Capture the cell that displays the provided text and extract its (X, Y) central coordinate. 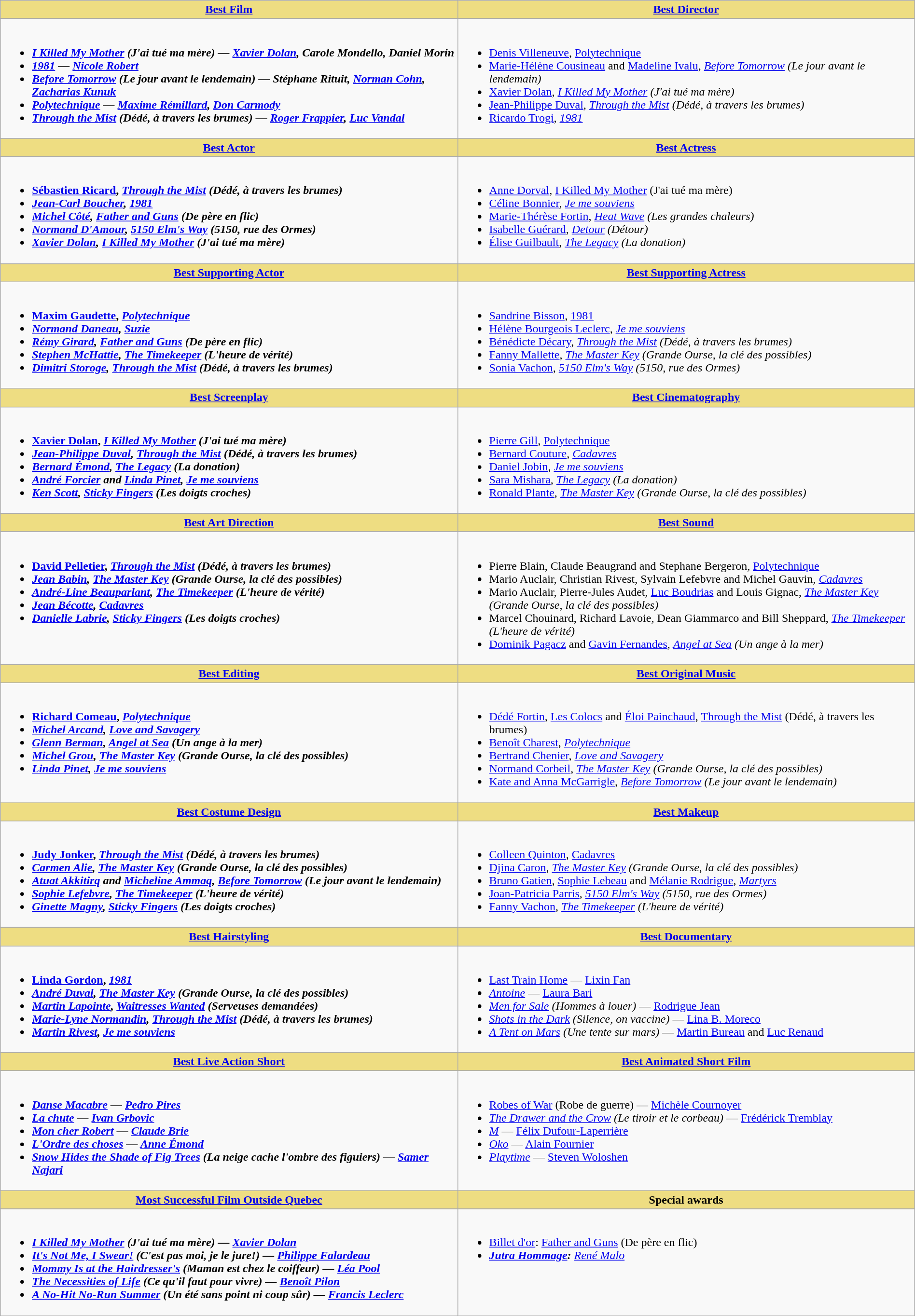
Best Art Direction (229, 522)
Best Editing (229, 673)
Best Cinematography (686, 398)
Best Animated Short Film (686, 1062)
Best Makeup (686, 812)
Best Film (229, 10)
Most Successful Film Outside Quebec (229, 1200)
Special awards (686, 1200)
Best Actor (229, 148)
Billet d'or: Father and Guns (De père en flic)Jutra Hommage: René Malo (686, 1262)
Best Screenplay (229, 398)
Best Sound (686, 522)
Best Costume Design (229, 812)
Best Live Action Short (229, 1062)
Best Supporting Actor (229, 273)
Best Supporting Actress (686, 273)
Best Director (686, 10)
Best Original Music (686, 673)
Best Actress (686, 148)
Best Hairstyling (229, 937)
Best Documentary (686, 937)
